Scan for the cell matching the given text and deliver its (x, y) coordinate at center. 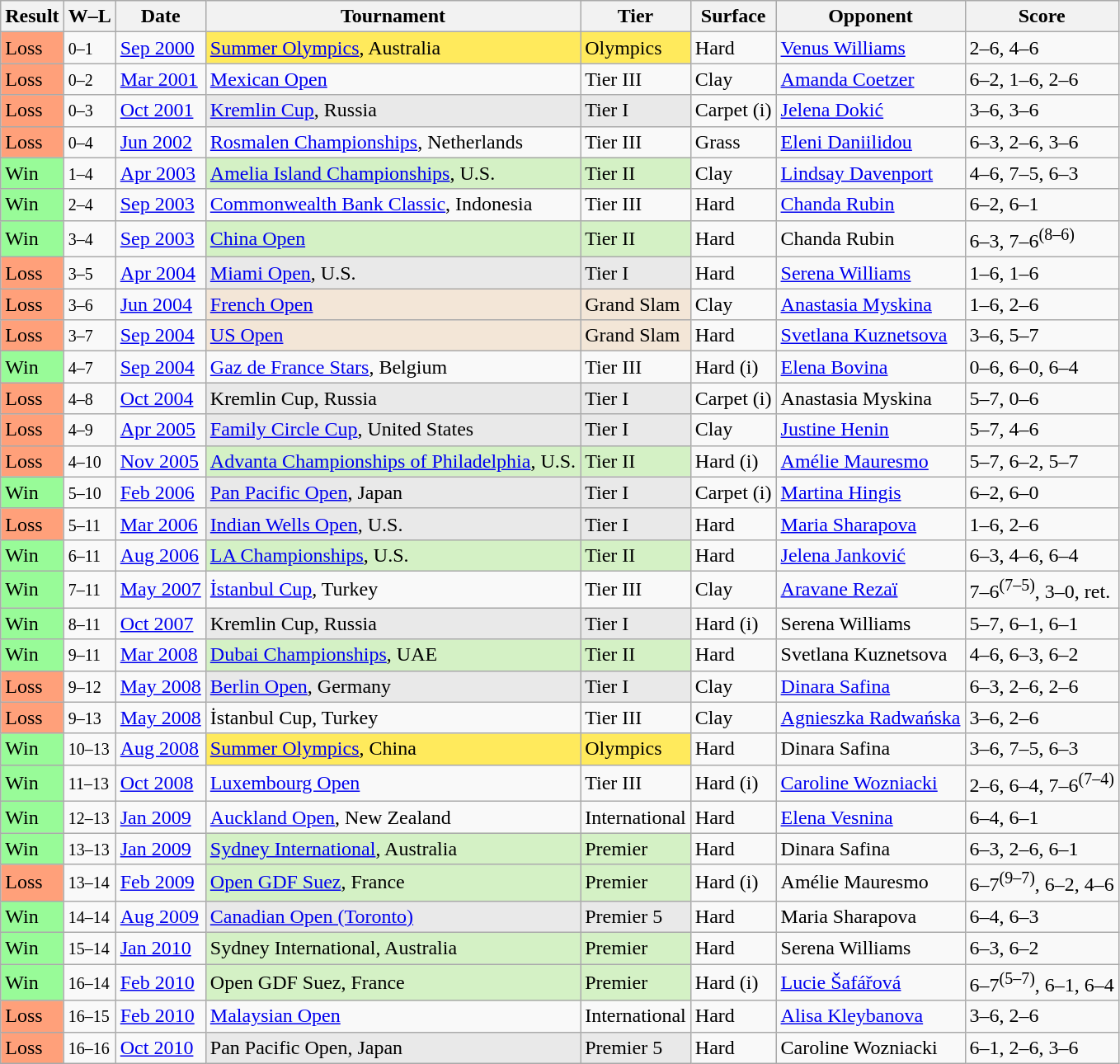
3–7 (89, 336)
3–6, 5–7 (1042, 336)
5–10 (89, 492)
6–1, 2–6, 3–6 (1042, 1048)
7–6(7–5), 3–0, ret. (1042, 589)
Oct 2010 (160, 1048)
Aug 2009 (160, 916)
0–1 (89, 48)
Gaz de France Stars, Belgium (393, 367)
Elena Bovina (871, 367)
4–9 (89, 430)
US Open (393, 336)
16–16 (89, 1048)
Grass (733, 142)
Jun 2002 (160, 142)
16–14 (89, 983)
Summer Olympics, China (393, 749)
8–11 (89, 624)
15–14 (89, 949)
Apr 2004 (160, 273)
Jelena Janković (871, 555)
6–4, 6–1 (1042, 817)
Score (1042, 16)
Opponent (871, 16)
W–L (89, 16)
French Open (393, 304)
Result (32, 16)
Berlin Open, Germany (393, 686)
0–2 (89, 79)
Aravane Rezaï (871, 589)
4–6, 7–5, 6–3 (1042, 173)
Malaysian Open (393, 1016)
Canadian Open (Toronto) (393, 916)
6–7(9–7), 6–2, 4–6 (1042, 883)
Mar 2008 (160, 655)
6–2, 6–1 (1042, 205)
0–3 (89, 111)
Miami Open, U.S. (393, 273)
6–3, 2–6, 3–6 (1042, 142)
Amelia Island Championships, U.S. (393, 173)
6–3, 2–6, 6–1 (1042, 849)
Aug 2006 (160, 555)
10–13 (89, 749)
16–15 (89, 1016)
Agnieszka Radwańska (871, 718)
2–6, 6–4, 7–6(7–4) (1042, 784)
Tournament (393, 16)
Justine Henin (871, 430)
0–4 (89, 142)
Dubai Championships, UAE (393, 655)
6–11 (89, 555)
5–7, 0–6 (1042, 398)
Auckland Open, New Zealand (393, 817)
Jun 2004 (160, 304)
1–4 (89, 173)
Summer Olympics, Australia (393, 48)
12–13 (89, 817)
Sep 2000 (160, 48)
Oct 2001 (160, 111)
Commonwealth Bank Classic, Indonesia (393, 205)
5–7, 6–2, 5–7 (1042, 461)
4–10 (89, 461)
2–6, 4–6 (1042, 48)
4–7 (89, 367)
3–6, 7–5, 6–3 (1042, 749)
Aug 2008 (160, 749)
Mar 2001 (160, 79)
6–7(5–7), 6–1, 6–4 (1042, 983)
Indian Wells Open, U.S. (393, 524)
Oct 2007 (160, 624)
Tier (636, 16)
China Open (393, 239)
Surface (733, 16)
6–3, 6–2 (1042, 949)
9–11 (89, 655)
Alisa Kleybanova (871, 1016)
Apr 2003 (160, 173)
14–14 (89, 916)
Nov 2005 (160, 461)
1–6, 1–6 (1042, 273)
5–11 (89, 524)
May 2007 (160, 589)
Lucie Šafářová (871, 983)
Date (160, 16)
Advanta Championships of Philadelphia, U.S. (393, 461)
Eleni Daniilidou (871, 142)
6–2, 6–0 (1042, 492)
3–6 (89, 304)
Oct 2008 (160, 784)
5–7, 6–1, 6–1 (1042, 624)
9–12 (89, 686)
11–13 (89, 784)
3–6, 3–6 (1042, 111)
Rosmalen Championships, Netherlands (393, 142)
6–4, 6–3 (1042, 916)
Elena Vesnina (871, 817)
2–4 (89, 205)
6–3, 2–6, 2–6 (1042, 686)
Jan 2010 (160, 949)
Jelena Dokić (871, 111)
7–11 (89, 589)
LA Championships, U.S. (393, 555)
Mar 2006 (160, 524)
Martina Hingis (871, 492)
Venus Williams (871, 48)
Oct 2004 (160, 398)
9–13 (89, 718)
Feb 2006 (160, 492)
4–8 (89, 398)
Lindsay Davenport (871, 173)
Apr 2005 (160, 430)
0–6, 6–0, 6–4 (1042, 367)
4–6, 6–3, 6–2 (1042, 655)
Feb 2009 (160, 883)
3–5 (89, 273)
Mexican Open (393, 79)
Luxembourg Open (393, 784)
3–4 (89, 239)
5–7, 4–6 (1042, 430)
6–3, 7–6(8–6) (1042, 239)
Family Circle Cup, United States (393, 430)
6–3, 4–6, 6–4 (1042, 555)
13–13 (89, 849)
6–2, 1–6, 2–6 (1042, 79)
Amanda Coetzer (871, 79)
13–14 (89, 883)
